Search for the cell housing the specified text and yield its [X, Y] center coordinate. 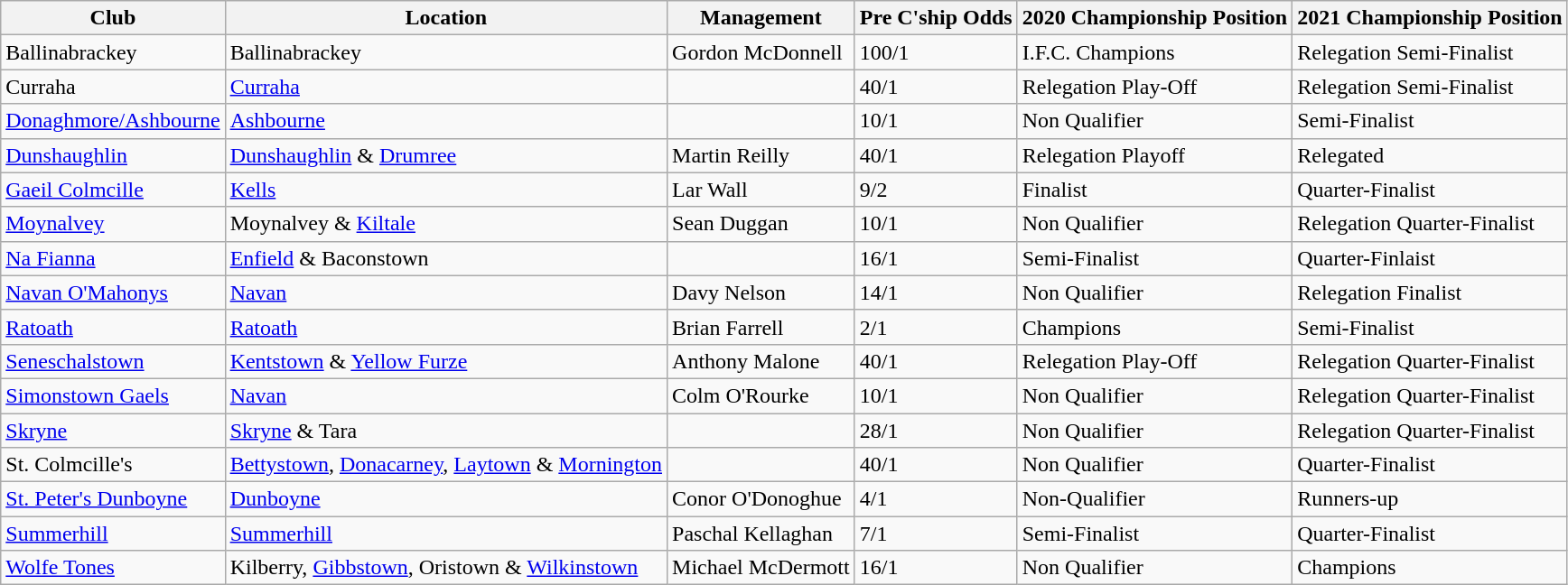
Moynalvey & Kiltale [446, 224]
Simonstown Gaels [113, 395]
Kentstown & Yellow Furze [446, 361]
Runners-up [1430, 499]
Michael McDermott [761, 568]
Enfield & Baconstown [446, 258]
Anthony Malone [761, 361]
Finalist [1154, 190]
St. Colmcille's [113, 465]
2020 Championship Position [1154, 18]
Moynalvey [113, 224]
Conor O'Donoghue [761, 499]
Club [113, 18]
Colm O'Rourke [761, 395]
Ashbourne [446, 121]
Dunshaughlin [113, 155]
Kells [446, 190]
Location [446, 18]
2021 Championship Position [1430, 18]
Wolfe Tones [113, 568]
Navan O'Mahonys [113, 292]
Gaeil Colmcille [113, 190]
Pre C'ship Odds [936, 18]
Sean Duggan [761, 224]
Non-Qualifier [1154, 499]
100/1 [936, 52]
St. Peter's Dunboyne [113, 499]
I.F.C. Champions [1154, 52]
Seneschalstown [113, 361]
Gordon McDonnell [761, 52]
14/1 [936, 292]
Relegation Finalist [1430, 292]
Paschal Kellaghan [761, 534]
Martin Reilly [761, 155]
Skryne [113, 431]
4/1 [936, 499]
Donaghmore/Ashbourne [113, 121]
Kilberry, Gibbstown, Oristown & Wilkinstown [446, 568]
Lar Wall [761, 190]
Dunboyne [446, 499]
Na Fianna [113, 258]
7/1 [936, 534]
Relegated [1430, 155]
2/1 [936, 327]
Relegation Playoff [1154, 155]
Bettystown, Donacarney, Laytown & Mornington [446, 465]
Dunshaughlin & Drumree [446, 155]
Management [761, 18]
Quarter-Finlaist [1430, 258]
28/1 [936, 431]
Brian Farrell [761, 327]
Davy Nelson [761, 292]
Skryne & Tara [446, 431]
9/2 [936, 190]
